Pinpoint the cell where the given text exists, returning its [X, Y] midpoint coordinate. 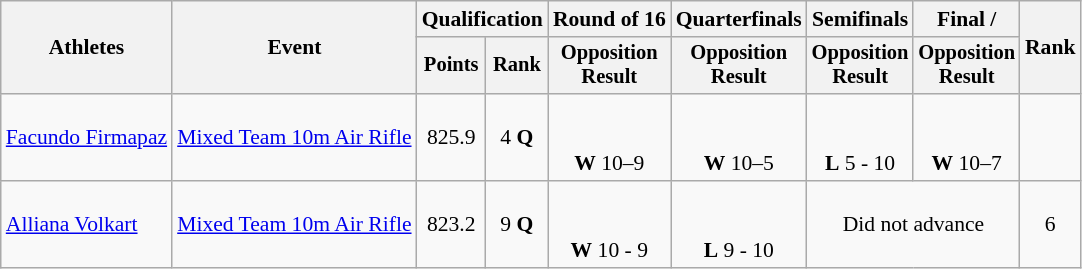
Quarterfinals [739, 19]
825.9 [452, 138]
L 9 - 10 [739, 224]
Did not advance [914, 224]
Alliana Volkart [86, 224]
Qualification [482, 19]
823.2 [452, 224]
Athletes [86, 48]
Facundo Firmapaz [86, 138]
W 10–9 [610, 138]
Event [294, 48]
Semifinals [860, 19]
9 Q [517, 224]
W 10–7 [966, 138]
Final / [966, 19]
W 10 - 9 [610, 224]
W 10–5 [739, 138]
6 [1050, 224]
Round of 16 [610, 19]
L 5 - 10 [860, 138]
4 Q [517, 138]
Points [452, 66]
